From the cell containing the given text, extract its center point as [x, y] coordinate. 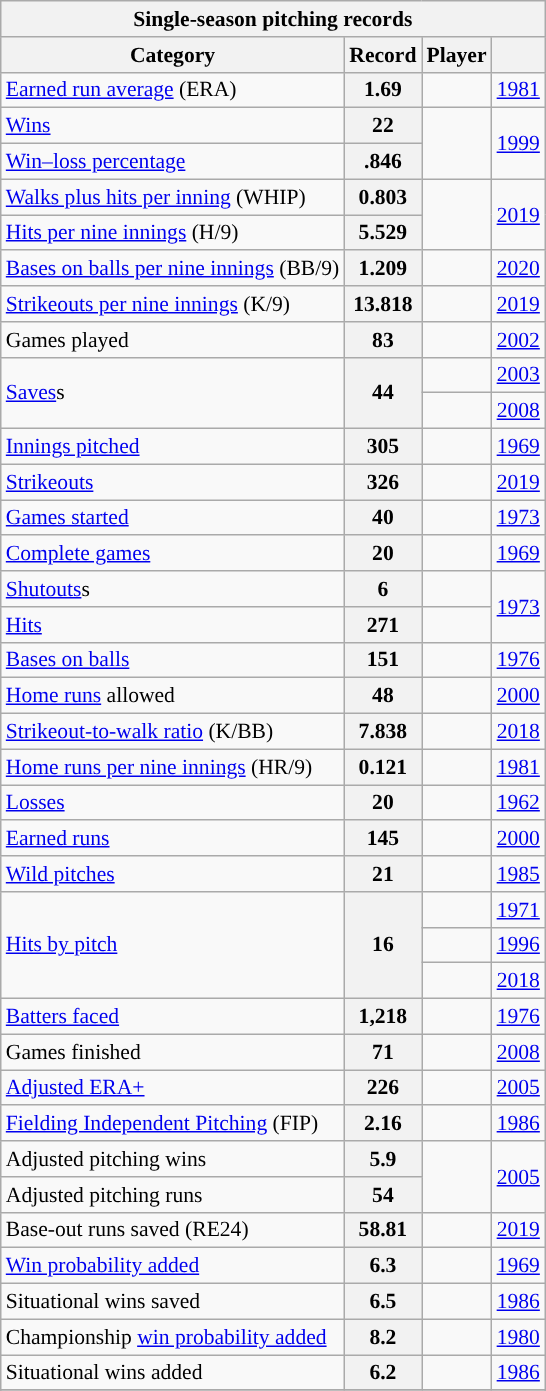
Shutoutss [173, 589]
Hits by pitch [173, 946]
151 [382, 660]
Situational wins saved [173, 1302]
Player [457, 55]
1962 [518, 803]
6 [382, 589]
83 [382, 340]
1.209 [382, 269]
Adjusted pitching wins [173, 1159]
.846 [382, 162]
Games finished [173, 1052]
54 [382, 1195]
Bases on balls [173, 660]
Adjusted ERA+ [173, 1088]
6.5 [382, 1302]
Championship win probability added [173, 1337]
22 [382, 126]
Strikeouts [173, 482]
Earned run average (ERA) [173, 90]
6.2 [382, 1373]
7.838 [382, 732]
5.529 [382, 233]
16 [382, 946]
2002 [518, 340]
Fielding Independent Pitching (FIP) [173, 1124]
145 [382, 839]
2.16 [382, 1124]
226 [382, 1088]
Single-season pitching records [273, 19]
21 [382, 874]
1,218 [382, 1017]
Situational wins added [173, 1373]
326 [382, 482]
Base-out runs saved (RE24) [173, 1230]
Record [382, 55]
Hits [173, 625]
1980 [518, 1337]
0.803 [382, 197]
Adjusted pitching runs [173, 1195]
Hits per nine innings (H/9) [173, 233]
Games started [173, 518]
6.3 [382, 1266]
Innings pitched [173, 447]
1.69 [382, 90]
5.9 [382, 1159]
Home runs per nine innings (HR/9) [173, 767]
1999 [518, 144]
2003 [518, 375]
Wild pitches [173, 874]
Bases on balls per nine innings (BB/9) [173, 269]
1985 [518, 874]
48 [382, 696]
44 [382, 392]
Walks plus hits per inning (WHIP) [173, 197]
1971 [518, 910]
0.121 [382, 767]
Strikeout-to-walk ratio (K/BB) [173, 732]
Category [173, 55]
71 [382, 1052]
13.818 [382, 304]
Earned runs [173, 839]
Games played [173, 340]
8.2 [382, 1337]
1996 [518, 945]
271 [382, 625]
Savess [173, 392]
Win–loss percentage [173, 162]
Win probability added [173, 1266]
Complete games [173, 554]
40 [382, 518]
Wins [173, 126]
2020 [518, 269]
58.81 [382, 1230]
Strikeouts per nine innings (K/9) [173, 304]
Home runs allowed [173, 696]
305 [382, 447]
Losses [173, 803]
Batters faced [173, 1017]
